Identify which cell holds the provided text, then report its (X, Y) central coordinate. 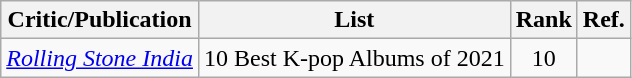
Critic/Publication (100, 20)
List (354, 20)
Rolling Stone India (100, 58)
10 (544, 58)
Ref. (604, 20)
10 Best K-pop Albums of 2021 (354, 58)
Rank (544, 20)
